From the cell containing the given text, extract its center point as (x, y) coordinate. 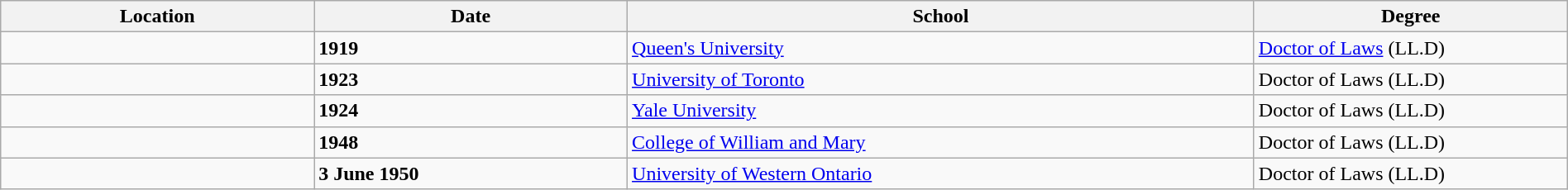
Yale University (941, 111)
College of William and Mary (941, 142)
1924 (471, 111)
School (941, 17)
Date (471, 17)
1919 (471, 48)
Queen's University (941, 48)
1923 (471, 79)
University of Toronto (941, 79)
1948 (471, 142)
Degree (1411, 17)
University of Western Ontario (941, 173)
3 June 1950 (471, 173)
Location (157, 17)
